Extract the [x, y] coordinate from the center of the cell holding the provided text.  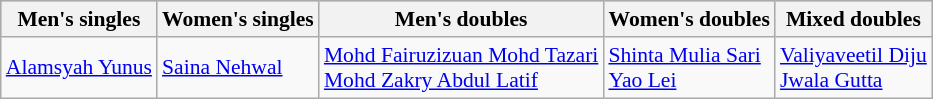
Mixed doubles [854, 19]
Women's doubles [688, 19]
Women's singles [238, 19]
Alamsyah Yunus [79, 68]
Mohd Fairuzizuan Mohd Tazari Mohd Zakry Abdul Latif [462, 68]
Men's doubles [462, 19]
Saina Nehwal [238, 68]
Men's singles [79, 19]
Valiyaveetil Diju Jwala Gutta [854, 68]
Shinta Mulia Sari Yao Lei [688, 68]
